Locate the cell with the specified text and output its (x, y) center coordinate. 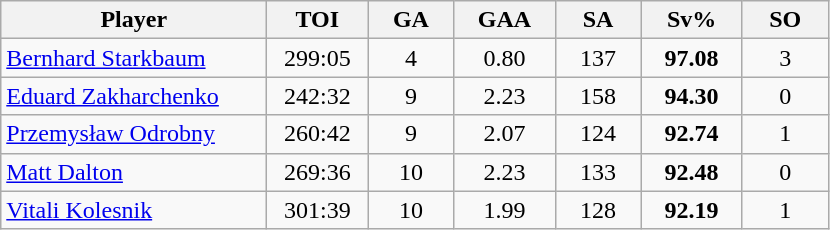
133 (598, 172)
Bernhard Starkbaum (134, 58)
92.74 (692, 134)
128 (598, 210)
97.08 (692, 58)
GA (411, 20)
Vitali Kolesnik (134, 210)
2.07 (504, 134)
Player (134, 20)
Przemysław Odrobny (134, 134)
SO (785, 20)
269:36 (318, 172)
158 (598, 96)
94.30 (692, 96)
92.19 (692, 210)
SA (598, 20)
124 (598, 134)
92.48 (692, 172)
0.80 (504, 58)
Matt Dalton (134, 172)
299:05 (318, 58)
Sv% (692, 20)
4 (411, 58)
1.99 (504, 210)
3 (785, 58)
260:42 (318, 134)
GAA (504, 20)
TOI (318, 20)
301:39 (318, 210)
Eduard Zakharchenko (134, 96)
242:32 (318, 96)
137 (598, 58)
